Return [x, y] of the center of cell containing provided text 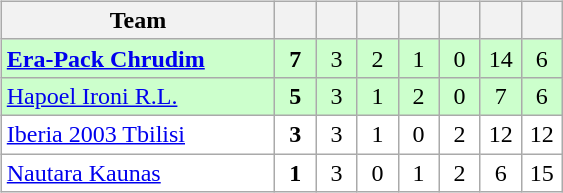
Iberia 2003 Tbilisi [138, 134]
Team [138, 20]
14 [500, 58]
Nautara Kaunas [138, 173]
Era-Pack Chrudim [138, 58]
15 [542, 173]
5 [296, 96]
Hapoel Ironi R.L. [138, 96]
